Pinpoint the cell where the given text exists, returning its (x, y) midpoint coordinate. 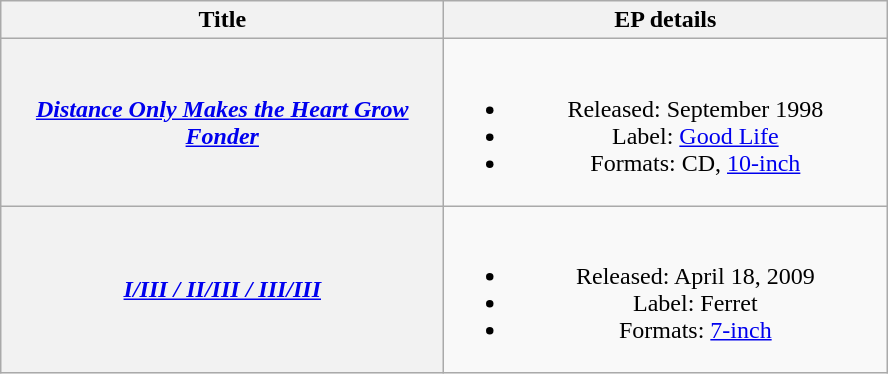
I/III / II/III / III/III (222, 290)
Title (222, 20)
Released: April 18, 2009Label: FerretFormats: 7-inch (666, 290)
Released: September 1998Label: Good LifeFormats: CD, 10-inch (666, 122)
Distance Only Makes the Heart Grow Fonder (222, 122)
EP details (666, 20)
